Search for the cell housing the specified text and yield its (x, y) center coordinate. 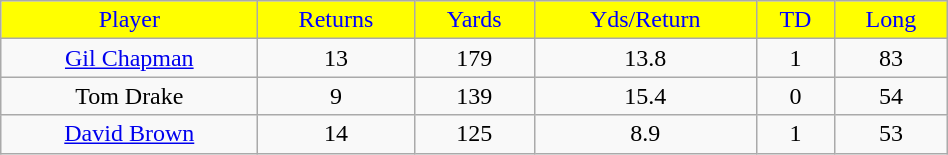
125 (474, 134)
13 (336, 58)
139 (474, 96)
53 (892, 134)
13.8 (645, 58)
0 (795, 96)
83 (892, 58)
Long (892, 20)
15.4 (645, 96)
54 (892, 96)
Yds/Return (645, 20)
Player (130, 20)
9 (336, 96)
179 (474, 58)
Gil Chapman (130, 58)
8.9 (645, 134)
Returns (336, 20)
Yards (474, 20)
TD (795, 20)
David Brown (130, 134)
Tom Drake (130, 96)
14 (336, 134)
